Detect which cell encompasses the target text, then output its [X, Y] center coordinate. 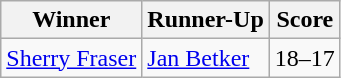
Winner [72, 20]
Runner-Up [206, 20]
18–17 [304, 58]
Jan Betker [206, 58]
Sherry Fraser [72, 58]
Score [304, 20]
